Capture the cell that displays the provided text and extract its [x, y] central coordinate. 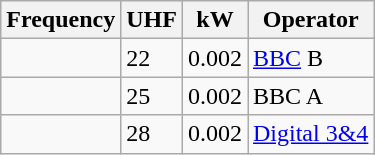
28 [152, 134]
Digital 3&4 [311, 134]
UHF [152, 20]
Frequency [61, 20]
BBC B [311, 58]
Operator [311, 20]
kW [214, 20]
22 [152, 58]
25 [152, 96]
BBC A [311, 96]
